Identify which cell holds the provided text, then report its [x, y] central coordinate. 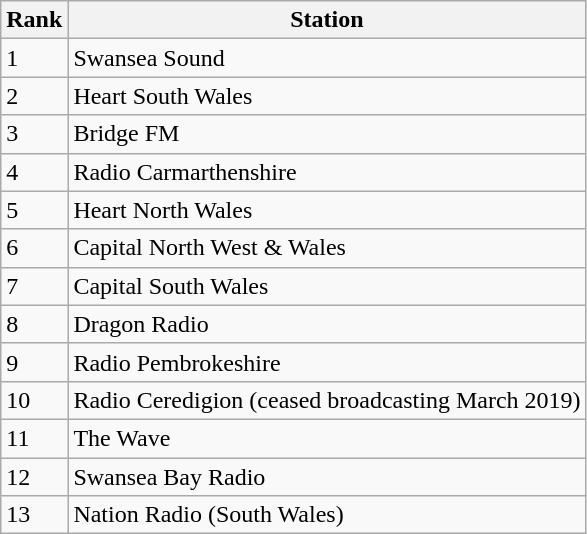
Heart South Wales [327, 96]
Nation Radio (South Wales) [327, 515]
13 [34, 515]
Capital North West & Wales [327, 248]
Rank [34, 20]
Bridge FM [327, 134]
8 [34, 324]
12 [34, 477]
Heart North Wales [327, 210]
Radio Carmarthenshire [327, 172]
Capital South Wales [327, 286]
Radio Pembrokeshire [327, 362]
Dragon Radio [327, 324]
Radio Ceredigion (ceased broadcasting March 2019) [327, 400]
3 [34, 134]
7 [34, 286]
9 [34, 362]
The Wave [327, 438]
10 [34, 400]
4 [34, 172]
5 [34, 210]
Swansea Bay Radio [327, 477]
2 [34, 96]
Swansea Sound [327, 58]
Station [327, 20]
6 [34, 248]
11 [34, 438]
1 [34, 58]
